Find where the given text appears and provide that cell's center as (x, y) coordinate. 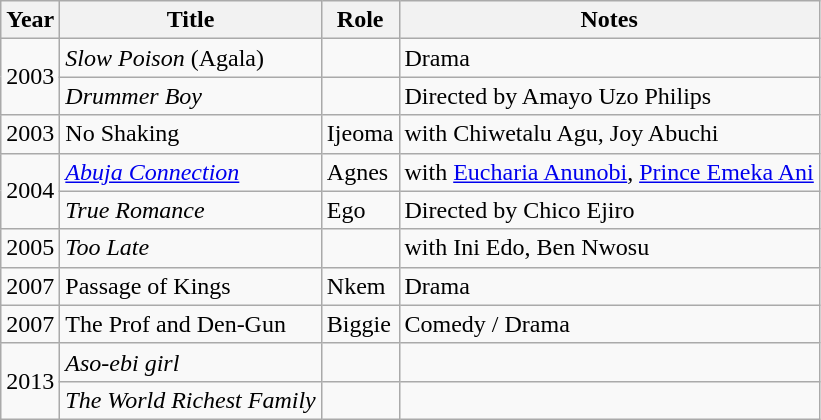
True Romance (190, 210)
Comedy / Drama (609, 324)
Ijeoma (360, 134)
Title (190, 20)
Role (360, 20)
Notes (609, 20)
with Ini Edo, Ben Nwosu (609, 248)
2004 (30, 191)
Biggie (360, 324)
No Shaking (190, 134)
Nkem (360, 286)
Directed by Chico Ejiro (609, 210)
Drummer Boy (190, 96)
Too Late (190, 248)
The Prof and Den-Gun (190, 324)
2013 (30, 381)
Directed by Amayo Uzo Philips (609, 96)
The World Richest Family (190, 400)
Abuja Connection (190, 172)
Agnes (360, 172)
Aso-ebi girl (190, 362)
with Chiwetalu Agu, Joy Abuchi (609, 134)
Passage of Kings (190, 286)
Slow Poison (Agala) (190, 58)
Year (30, 20)
with Eucharia Anunobi, Prince Emeka Ani (609, 172)
2005 (30, 248)
Ego (360, 210)
